Return [x, y] of the center of cell containing provided text 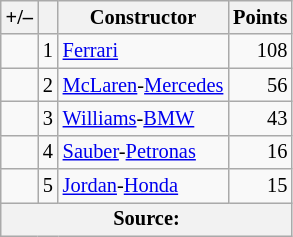
108 [260, 51]
5 [48, 186]
Points [260, 17]
43 [260, 118]
+/– [20, 17]
McLaren-Mercedes [143, 85]
Williams-BMW [143, 118]
Jordan-Honda [143, 186]
Source: [147, 219]
16 [260, 152]
Sauber-Petronas [143, 152]
15 [260, 186]
Ferrari [143, 51]
Constructor [143, 17]
1 [48, 51]
2 [48, 85]
4 [48, 152]
56 [260, 85]
3 [48, 118]
